Return (x, y) of the center of cell containing provided text 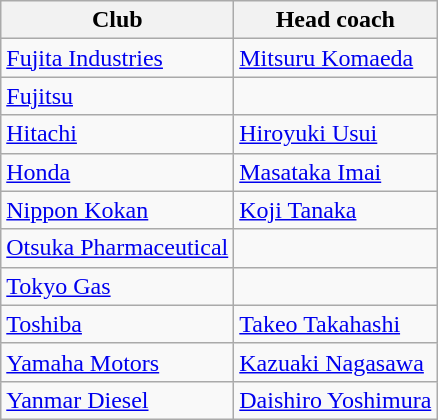
Takeo Takahashi (336, 324)
Nippon Kokan (118, 210)
Kazuaki Nagasawa (336, 362)
Yanmar Diesel (118, 400)
Honda (118, 172)
Daishiro Yoshimura (336, 400)
Fujita Industries (118, 58)
Tokyo Gas (118, 286)
Fujitsu (118, 96)
Toshiba (118, 324)
Head coach (336, 20)
Yamaha Motors (118, 362)
Hiroyuki Usui (336, 134)
Masataka Imai (336, 172)
Club (118, 20)
Hitachi (118, 134)
Otsuka Pharmaceutical (118, 248)
Mitsuru Komaeda (336, 58)
Koji Tanaka (336, 210)
